Identify which cell holds the provided text, then report its [x, y] central coordinate. 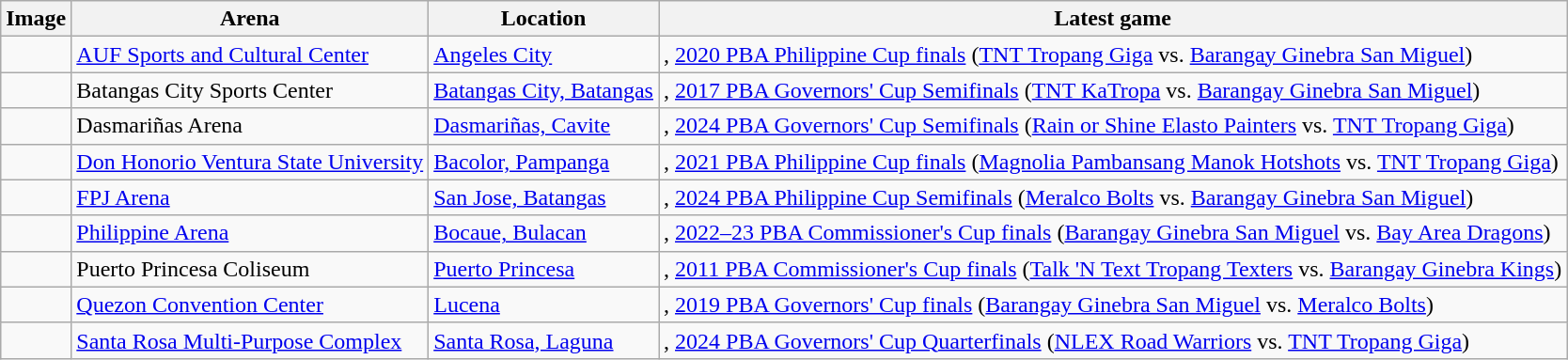
, 2024 PBA Philippine Cup Semifinals (Meralco Bolts vs. Barangay Ginebra San Miguel) [1112, 197]
Quezon Convention Center [250, 305]
Don Honorio Ventura State University [250, 162]
Dasmariñas Arena [250, 126]
, 2021 PBA Philippine Cup finals (Magnolia Pambansang Manok Hotshots vs. TNT Tropang Giga) [1112, 162]
Angeles City [543, 55]
FPJ Arena [250, 197]
Santa Rosa, Laguna [543, 340]
Dasmariñas, Cavite [543, 126]
Arena [250, 19]
Batangas City, Batangas [543, 90]
, 2024 PBA Governors' Cup Semifinals (Rain or Shine Elasto Painters vs. TNT Tropang Giga) [1112, 126]
AUF Sports and Cultural Center [250, 55]
Puerto Princesa Coliseum [250, 269]
, 2020 PBA Philippine Cup finals (TNT Tropang Giga vs. Barangay Ginebra San Miguel) [1112, 55]
Bacolor, Pampanga [543, 162]
Bocaue, Bulacan [543, 233]
, 2022–23 PBA Commissioner's Cup finals (Barangay Ginebra San Miguel vs. Bay Area Dragons) [1112, 233]
Location [543, 19]
Lucena [543, 305]
Santa Rosa Multi-Purpose Complex [250, 340]
Philippine Arena [250, 233]
, 2024 PBA Governors' Cup Quarterfinals (NLEX Road Warriors vs. TNT Tropang Giga) [1112, 340]
San Jose, Batangas [543, 197]
Image [36, 19]
, 2019 PBA Governors' Cup finals (Barangay Ginebra San Miguel vs. Meralco Bolts) [1112, 305]
, 2011 PBA Commissioner's Cup finals (Talk 'N Text Tropang Texters vs. Barangay Ginebra Kings) [1112, 269]
Latest game [1112, 19]
, 2017 PBA Governors' Cup Semifinals (TNT KaTropa vs. Barangay Ginebra San Miguel) [1112, 90]
Puerto Princesa [543, 269]
Batangas City Sports Center [250, 90]
